Locate the cell with the specified text and output its [X, Y] center coordinate. 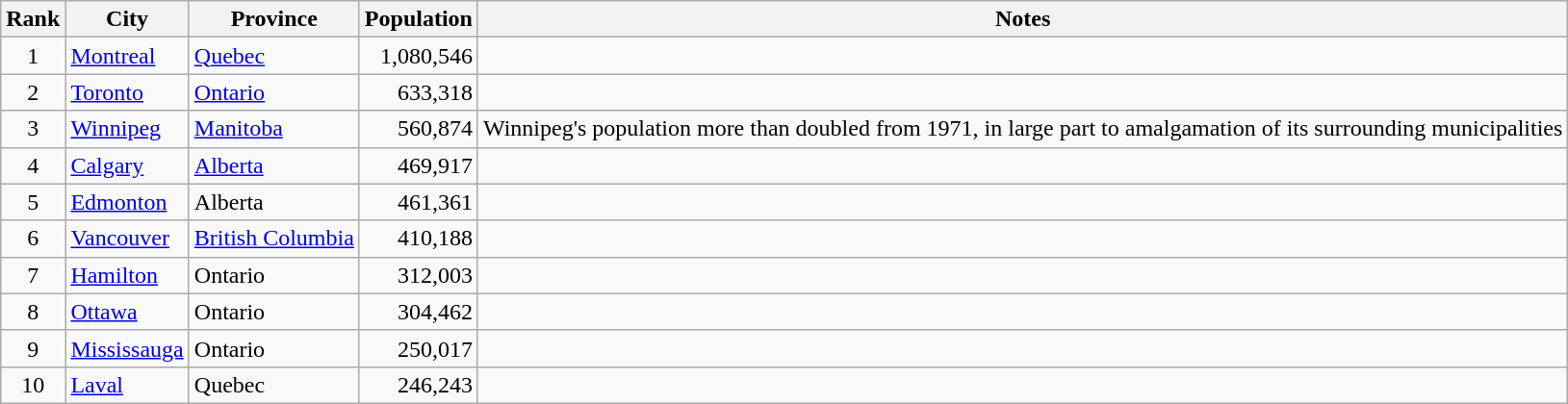
Winnipeg's population more than doubled from 1971, in large part to amalgamation of its surrounding municipalities [1022, 129]
633,318 [418, 92]
8 [33, 312]
560,874 [418, 129]
250,017 [418, 348]
469,917 [418, 165]
1,080,546 [418, 56]
4 [33, 165]
Mississauga [127, 348]
3 [33, 129]
Notes [1022, 19]
410,188 [418, 239]
Toronto [127, 92]
Montreal [127, 56]
Manitoba [273, 129]
Vancouver [127, 239]
Winnipeg [127, 129]
British Columbia [273, 239]
5 [33, 202]
246,243 [418, 385]
Province [273, 19]
7 [33, 275]
Rank [33, 19]
Ottawa [127, 312]
Laval [127, 385]
9 [33, 348]
304,462 [418, 312]
Hamilton [127, 275]
312,003 [418, 275]
1 [33, 56]
6 [33, 239]
City [127, 19]
10 [33, 385]
Population [418, 19]
Edmonton [127, 202]
2 [33, 92]
Calgary [127, 165]
461,361 [418, 202]
